Pinpoint the cell where the given text exists, returning its (X, Y) midpoint coordinate. 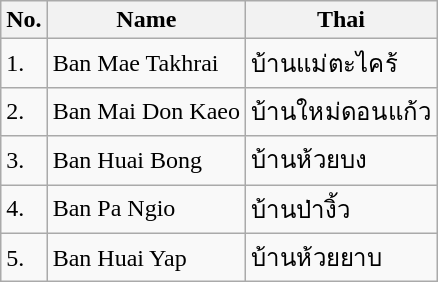
บ้านห้วยยาบ (342, 258)
No. (24, 20)
4. (24, 208)
บ้านแม่ตะไคร้ (342, 64)
บ้านใหม่ดอนแก้ว (342, 112)
Ban Huai Bong (146, 160)
บ้านป่างิ้ว (342, 208)
Ban Mai Don Kaeo (146, 112)
Thai (342, 20)
บ้านห้วยบง (342, 160)
5. (24, 258)
Ban Pa Ngio (146, 208)
Ban Mae Takhrai (146, 64)
3. (24, 160)
2. (24, 112)
Ban Huai Yap (146, 258)
Name (146, 20)
1. (24, 64)
